Identify which cell holds the provided text, then report its [x, y] central coordinate. 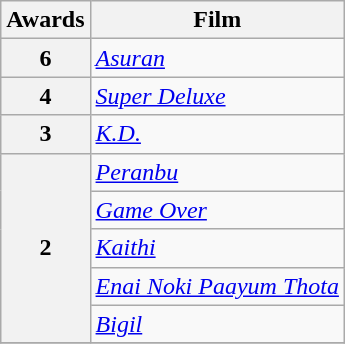
4 [46, 96]
2 [46, 248]
Peranbu [217, 172]
Awards [46, 20]
Enai Noki Paayum Thota [217, 286]
3 [46, 134]
Film [217, 20]
Bigil [217, 324]
Asuran [217, 58]
Game Over [217, 210]
Super Deluxe [217, 96]
Kaithi [217, 248]
K.D. [217, 134]
6 [46, 58]
